For the text-containing cell, return its midpoint in (X, Y) coordinate format. 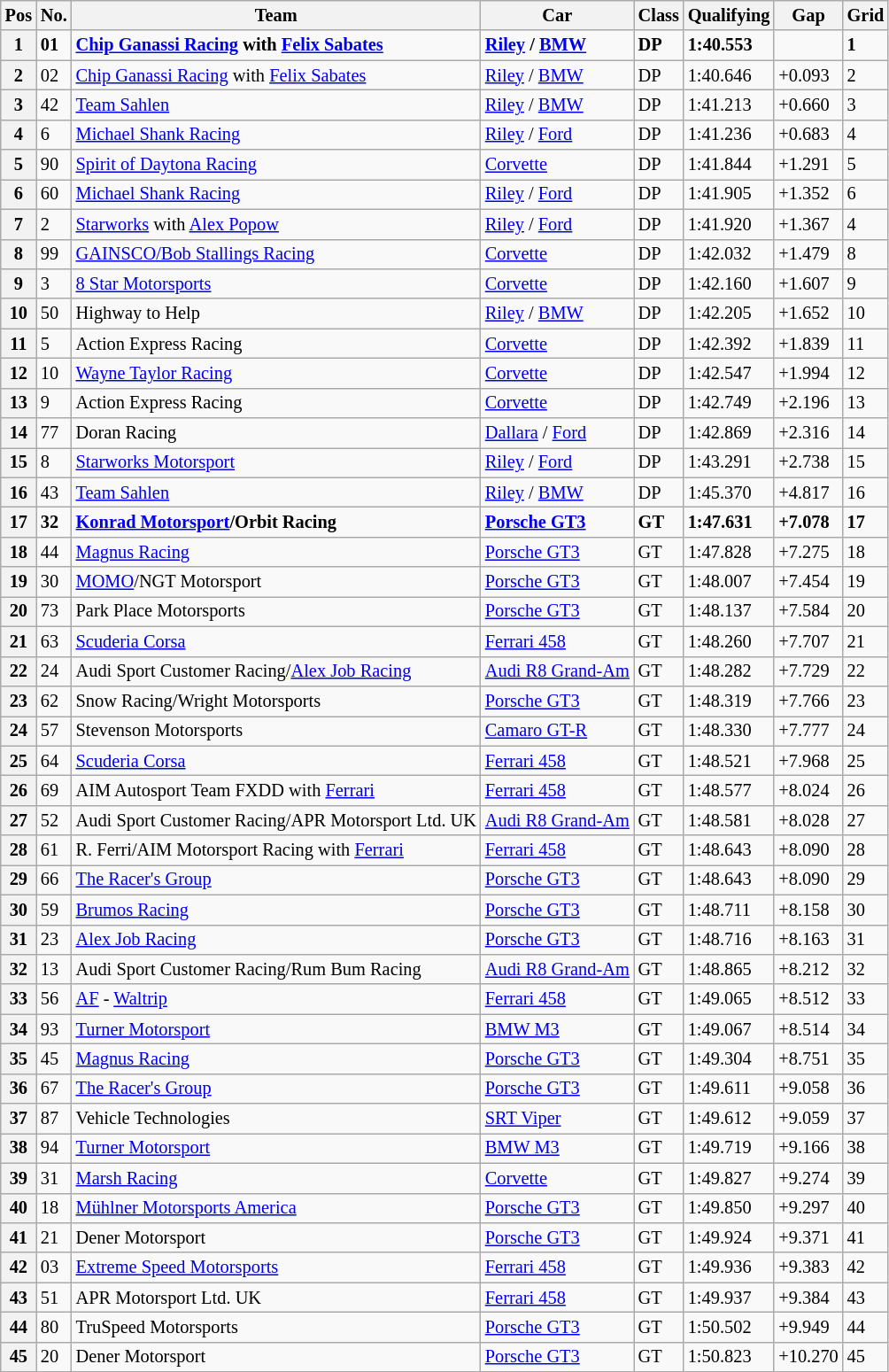
1:49.937 (730, 1298)
+1.994 (808, 373)
+1.352 (808, 194)
1:41.844 (730, 165)
+1.479 (808, 254)
87 (54, 1119)
1:40.553 (730, 45)
+7.078 (808, 522)
+7.766 (808, 701)
Audi Sport Customer Racing/Rum Bum Racing (276, 969)
63 (54, 641)
No. (54, 15)
1:47.828 (730, 552)
1:41.213 (730, 105)
Vehicle Technologies (276, 1119)
93 (54, 1029)
+8.158 (808, 910)
8 Star Motorsports (276, 283)
+8.514 (808, 1029)
1:49.850 (730, 1208)
1:48.577 (730, 790)
1:49.924 (730, 1237)
1:49.936 (730, 1267)
1:49.304 (730, 1058)
1:48.521 (730, 761)
1:48.260 (730, 641)
1:41.236 (730, 135)
Doran Racing (276, 433)
+10.270 (808, 1357)
7 (19, 224)
50 (54, 314)
Extreme Speed Motorsports (276, 1267)
1:48.319 (730, 701)
03 (54, 1267)
1:41.905 (730, 194)
+8.212 (808, 969)
1:47.631 (730, 522)
Spirit of Daytona Racing (276, 165)
+8.028 (808, 820)
+7.729 (808, 671)
1:48.581 (730, 820)
Pos (19, 15)
+9.383 (808, 1267)
Snow Racing/Wright Motorsports (276, 701)
1:48.282 (730, 671)
Car (558, 15)
+8.163 (808, 940)
+1.367 (808, 224)
Dallara / Ford (558, 433)
1:49.067 (730, 1029)
61 (54, 850)
GAINSCO/Bob Stallings Racing (276, 254)
+0.683 (808, 135)
+9.274 (808, 1178)
Stevenson Motorsports (276, 731)
+9.949 (808, 1327)
1:42.205 (730, 314)
Brumos Racing (276, 910)
MOMO/NGT Motorsport (276, 582)
57 (54, 731)
69 (54, 790)
Wayne Taylor Racing (276, 373)
+9.166 (808, 1148)
56 (54, 999)
+8.024 (808, 790)
62 (54, 701)
+7.584 (808, 611)
Konrad Motorsport/Orbit Racing (276, 522)
+1.291 (808, 165)
1:42.392 (730, 344)
Team (276, 15)
Class (659, 15)
1:49.065 (730, 999)
1:49.612 (730, 1119)
AF - Waltrip (276, 999)
1:48.711 (730, 910)
+7.707 (808, 641)
APR Motorsport Ltd. UK (276, 1298)
Park Place Motorsports (276, 611)
AIM Autosport Team FXDD with Ferrari (276, 790)
1:48.865 (730, 969)
90 (54, 165)
+0.660 (808, 105)
1:50.823 (730, 1357)
Audi Sport Customer Racing/Alex Job Racing (276, 671)
+2.316 (808, 433)
73 (54, 611)
1:43.291 (730, 462)
01 (54, 45)
94 (54, 1148)
Camaro GT-R (558, 731)
+9.058 (808, 1089)
64 (54, 761)
1:49.719 (730, 1148)
+7.777 (808, 731)
Qualifying (730, 15)
1:48.716 (730, 940)
+9.384 (808, 1298)
1:42.749 (730, 403)
1:41.920 (730, 224)
1:42.032 (730, 254)
59 (54, 910)
+8.751 (808, 1058)
+8.512 (808, 999)
TruSpeed Motorsports (276, 1327)
66 (54, 880)
Mühlner Motorsports America (276, 1208)
80 (54, 1327)
1:48.007 (730, 582)
1:48.330 (730, 731)
+0.093 (808, 75)
+9.059 (808, 1119)
Alex Job Racing (276, 940)
Gap (808, 15)
52 (54, 820)
1:49.611 (730, 1089)
1:42.869 (730, 433)
1:50.502 (730, 1327)
Starworks with Alex Popow (276, 224)
Marsh Racing (276, 1178)
Grid (866, 15)
R. Ferri/AIM Motorsport Racing with Ferrari (276, 850)
+1.652 (808, 314)
Starworks Motorsport (276, 462)
+4.817 (808, 492)
+7.275 (808, 552)
+1.607 (808, 283)
99 (54, 254)
02 (54, 75)
SRT Viper (558, 1119)
+9.297 (808, 1208)
51 (54, 1298)
1:42.547 (730, 373)
Highway to Help (276, 314)
+2.738 (808, 462)
+2.196 (808, 403)
Audi Sport Customer Racing/APR Motorsport Ltd. UK (276, 820)
1:40.646 (730, 75)
+1.839 (808, 344)
+9.371 (808, 1237)
67 (54, 1089)
1:42.160 (730, 283)
1:48.137 (730, 611)
1:45.370 (730, 492)
+7.454 (808, 582)
60 (54, 194)
77 (54, 433)
+7.968 (808, 761)
1:49.827 (730, 1178)
